Return [x, y] of the center of cell containing provided text 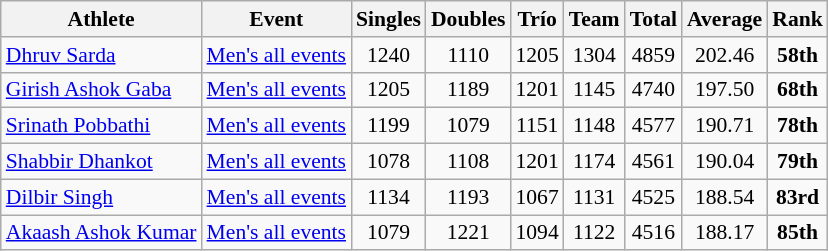
Girish Ashok Gaba [102, 90]
190.04 [724, 162]
1110 [468, 55]
79th [798, 162]
1151 [536, 126]
Event [277, 19]
190.71 [724, 126]
58th [798, 55]
83rd [798, 197]
188.54 [724, 197]
1221 [468, 233]
78th [798, 126]
Team [594, 19]
85th [798, 233]
68th [798, 90]
4859 [654, 55]
4516 [654, 233]
1240 [388, 55]
1199 [388, 126]
1122 [594, 233]
Singles [388, 19]
Shabbir Dhankot [102, 162]
4740 [654, 90]
1094 [536, 233]
1134 [388, 197]
1189 [468, 90]
Dhruv Sarda [102, 55]
1078 [388, 162]
Trío [536, 19]
1067 [536, 197]
Athlete [102, 19]
Akaash Ashok Kumar [102, 233]
1131 [594, 197]
1304 [594, 55]
1193 [468, 197]
Srinath Pobbathi [102, 126]
Average [724, 19]
4561 [654, 162]
4525 [654, 197]
Total [654, 19]
Doubles [468, 19]
1174 [594, 162]
1145 [594, 90]
Rank [798, 19]
4577 [654, 126]
202.46 [724, 55]
Dilbir Singh [102, 197]
1148 [594, 126]
188.17 [724, 233]
197.50 [724, 90]
1108 [468, 162]
